Extract the (X, Y) coordinate from the center of the cell holding the provided text.  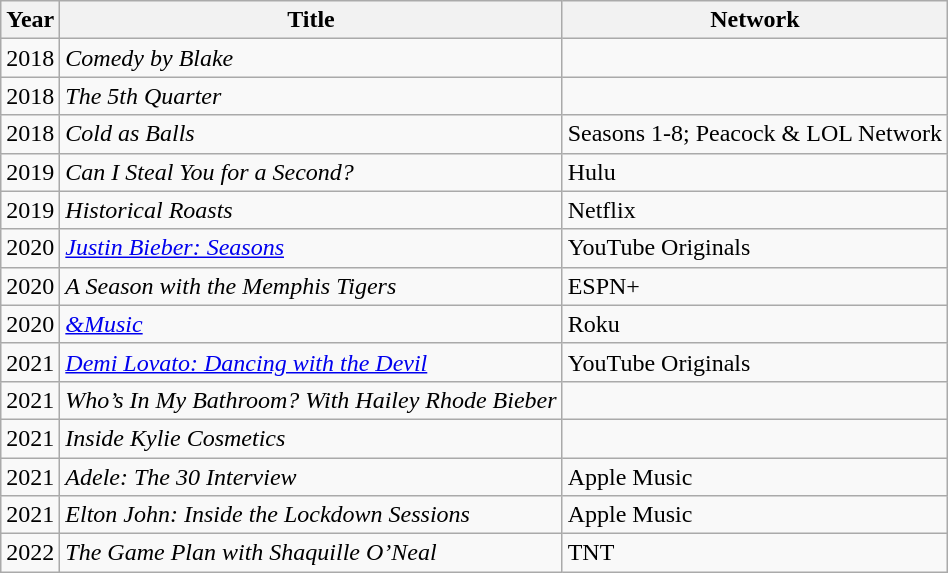
Seasons 1-8; Peacock & LOL Network (754, 134)
Title (311, 20)
&Music (311, 324)
The Game Plan with Shaquille O’Neal (311, 553)
ESPN+ (754, 286)
Adele: The 30 Interview (311, 477)
TNT (754, 553)
Netflix (754, 210)
The 5th Quarter (311, 96)
Inside Kylie Cosmetics (311, 438)
Historical Roasts (311, 210)
Can I Steal You for a Second? (311, 172)
Comedy by Blake (311, 58)
A Season with the Memphis Tigers (311, 286)
Cold as Balls (311, 134)
2022 (30, 553)
Network (754, 20)
Who’s In My Bathroom? With Hailey Rhode Bieber (311, 400)
Roku (754, 324)
Justin Bieber: Seasons (311, 248)
Year (30, 20)
Hulu (754, 172)
Elton John: Inside the Lockdown Sessions (311, 515)
Demi Lovato: Dancing with the Devil (311, 362)
